For the text-containing cell, return its midpoint in [x, y] coordinate format. 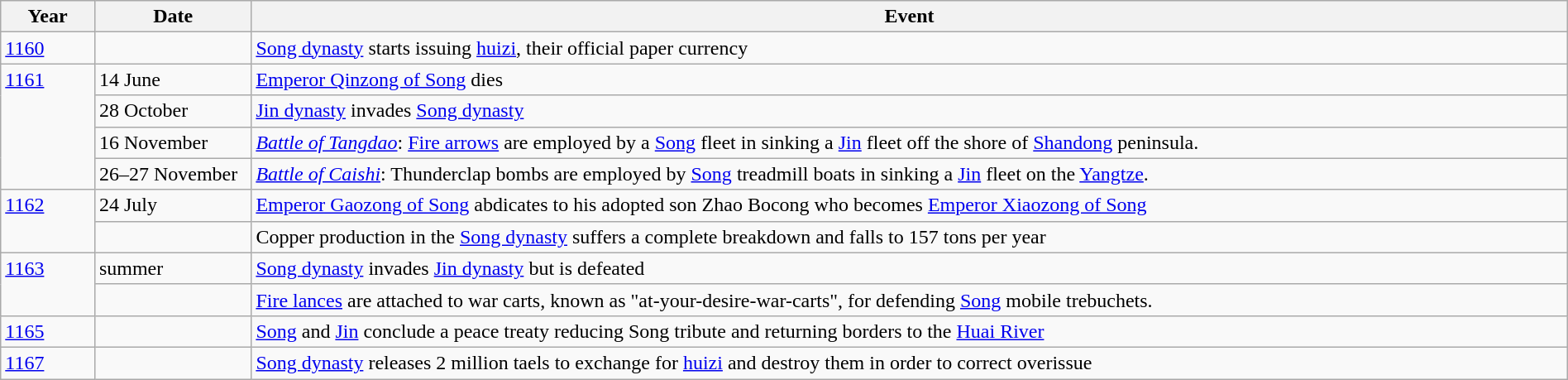
Song and Jin conclude a peace treaty reducing Song tribute and returning borders to the Huai River [910, 331]
Song dynasty starts issuing huizi, their official paper currency [910, 48]
summer [172, 268]
Copper production in the Song dynasty suffers a complete breakdown and falls to 157 tons per year [910, 237]
14 June [172, 79]
Emperor Qinzong of Song dies [910, 79]
Song dynasty releases 2 million taels to exchange for huizi and destroy them in order to correct overissue [910, 363]
Event [910, 17]
Fire lances are attached to war carts, known as "at-your-desire-war-carts", for defending Song mobile trebuchets. [910, 300]
Battle of Caishi: Thunderclap bombs are employed by Song treadmill boats in sinking a Jin fleet on the Yangtze. [910, 174]
Year [48, 17]
28 October [172, 111]
1167 [48, 363]
16 November [172, 142]
1165 [48, 331]
Song dynasty invades Jin dynasty but is defeated [910, 268]
26–27 November [172, 174]
Battle of Tangdao: Fire arrows are employed by a Song fleet in sinking a Jin fleet off the shore of Shandong peninsula. [910, 142]
Jin dynasty invades Song dynasty [910, 111]
Emperor Gaozong of Song abdicates to his adopted son Zhao Bocong who becomes Emperor Xiaozong of Song [910, 205]
1161 [48, 127]
24 July [172, 205]
1160 [48, 48]
Date [172, 17]
1162 [48, 221]
1163 [48, 284]
